Search for the cell housing the specified text and yield its [x, y] center coordinate. 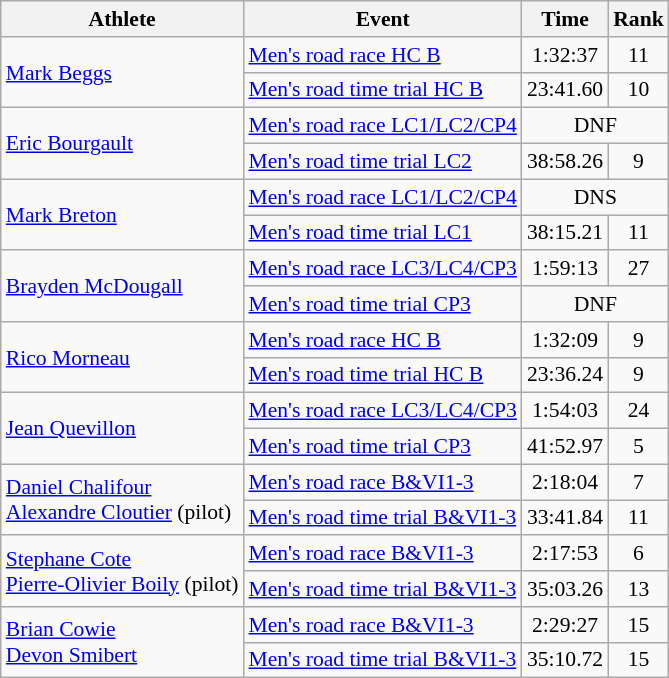
2:18:04 [565, 482]
35:03.26 [565, 589]
10 [638, 90]
Mark Breton [122, 214]
33:41.84 [565, 518]
Event [382, 19]
6 [638, 554]
27 [638, 269]
1:54:03 [565, 411]
1:59:13 [565, 269]
Stephane Cote Pierre-Olivier Boily (pilot) [122, 572]
38:58.26 [565, 162]
Time [565, 19]
5 [638, 447]
Brayden McDougall [122, 286]
Brian Cowie Devon Smibert [122, 642]
1:32:37 [565, 55]
Men's road time trial LC2 [382, 162]
Daniel Chalifour Alexandre Cloutier (pilot) [122, 500]
DNS [596, 197]
7 [638, 482]
41:52.97 [565, 447]
2:17:53 [565, 554]
23:36.24 [565, 375]
Rico Morneau [122, 358]
Men's road time trial LC1 [382, 233]
Jean Quevillon [122, 428]
Rank [638, 19]
Eric Bourgault [122, 144]
35:10.72 [565, 660]
13 [638, 589]
38:15.21 [565, 233]
24 [638, 411]
2:29:27 [565, 625]
1:32:09 [565, 340]
Mark Beggs [122, 72]
23:41.60 [565, 90]
Athlete [122, 19]
